Search for the cell housing the specified text and yield its [x, y] center coordinate. 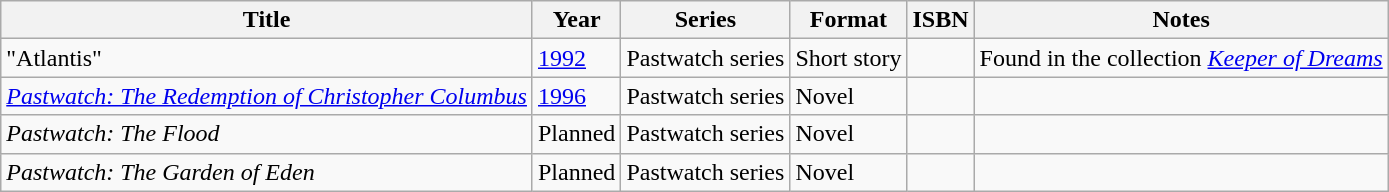
Pastwatch: The Garden of Eden [267, 172]
Format [848, 20]
Short story [848, 58]
1996 [576, 96]
Title [267, 20]
Found in the collection Keeper of Dreams [1181, 58]
Pastwatch: The Redemption of Christopher Columbus [267, 96]
ISBN [940, 20]
1992 [576, 58]
Pastwatch: The Flood [267, 134]
"Atlantis" [267, 58]
Year [576, 20]
Notes [1181, 20]
Series [706, 20]
